Scan for the cell matching the given text and deliver its [X, Y] coordinate at center. 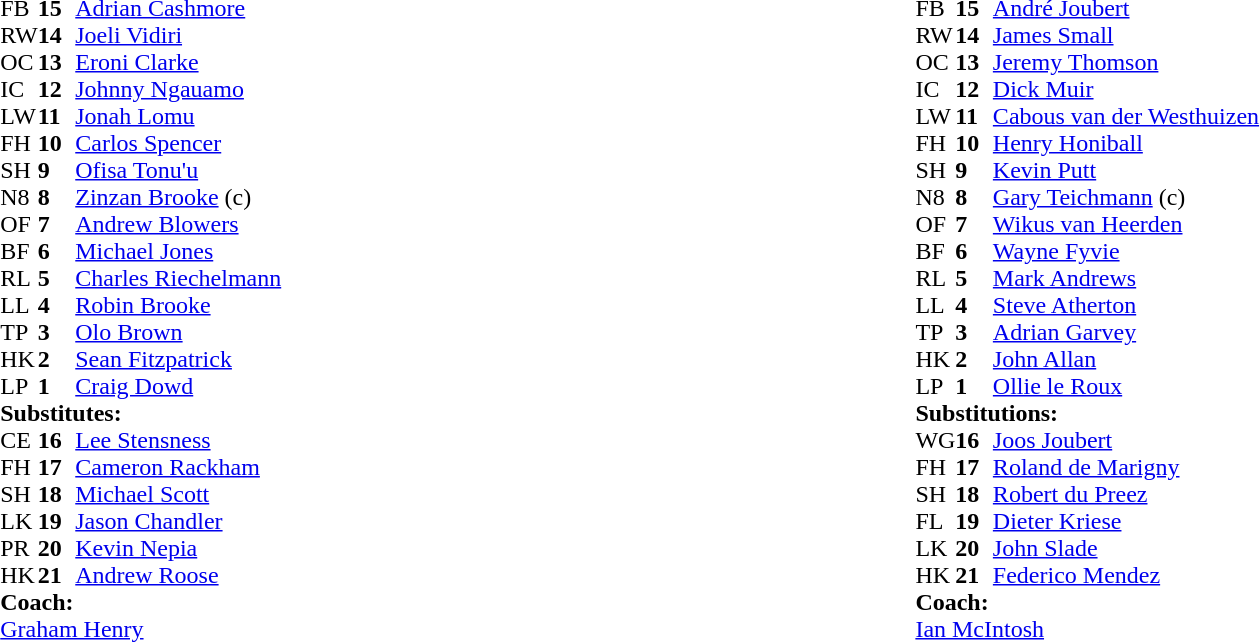
Cameron Rackham [178, 468]
WG [935, 440]
Eroni Clarke [178, 62]
Adrian Garvey [1126, 332]
Steve Atherton [1126, 306]
Kevin Nepia [178, 548]
Carlos Spencer [178, 144]
John Slade [1126, 548]
Sean Fitzpatrick [178, 360]
Mark Andrews [1126, 278]
Charles Riechelmann [178, 278]
Ollie le Roux [1126, 386]
Wikus van Heerden [1126, 224]
Cabous van der Westhuizen [1126, 116]
Ofisa Tonu'u [178, 170]
Kevin Putt [1126, 170]
Dieter Kriese [1126, 522]
Substitutions: [1087, 414]
Joeli Vidiri [178, 36]
Andrew Roose [178, 576]
FL [935, 522]
Zinzan Brooke (c) [178, 198]
Olo Brown [178, 332]
James Small [1126, 36]
Lee Stensness [178, 440]
Johnny Ngauamo [178, 90]
Jason Chandler [178, 522]
Joos Joubert [1126, 440]
Andrew Blowers [178, 224]
Michael Scott [178, 494]
Jeremy Thomson [1126, 62]
PR [19, 548]
Robin Brooke [178, 306]
Gary Teichmann (c) [1126, 198]
Federico Mendez [1126, 576]
Wayne Fyvie [1126, 252]
Jonah Lomu [178, 116]
CE [19, 440]
Craig Dowd [178, 386]
Henry Honiball [1126, 144]
Robert du Preez [1126, 494]
Michael Jones [178, 252]
Substitutes: [140, 414]
John Allan [1126, 360]
Dick Muir [1126, 90]
Roland de Marigny [1126, 468]
